Provide the [X, Y] coordinate of the cell's center where the given text is located.  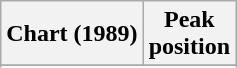
Peakposition [189, 34]
Chart (1989) [72, 34]
